Determine the (x, y) coordinate at the center of the cell enclosing the given text.  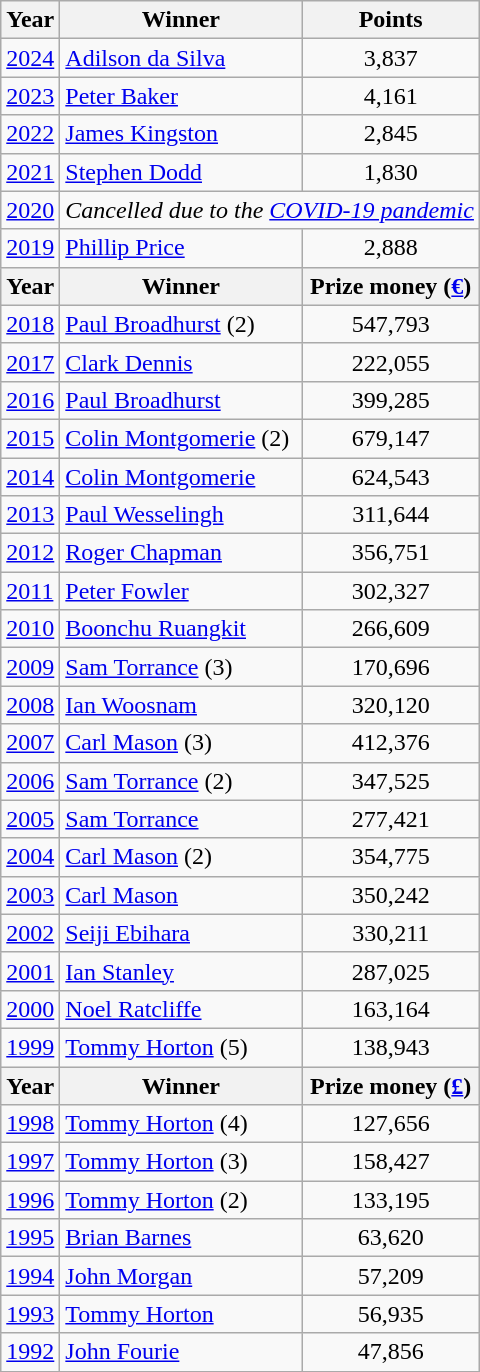
Paul Wesselingh (181, 515)
Ian Stanley (181, 971)
Carl Mason (2) (181, 857)
Sam Torrance (2) (181, 781)
412,376 (391, 743)
Sam Torrance (3) (181, 667)
2023 (30, 96)
399,285 (391, 400)
63,620 (391, 1238)
2,845 (391, 134)
354,775 (391, 857)
Paul Broadhurst (181, 400)
1994 (30, 1276)
2000 (30, 1009)
350,242 (391, 895)
Brian Barnes (181, 1238)
Seiji Ebihara (181, 933)
2013 (30, 515)
Boonchu Ruangkit (181, 629)
2012 (30, 553)
Sam Torrance (181, 819)
2004 (30, 857)
2019 (30, 248)
Tommy Horton (2) (181, 1200)
4,161 (391, 96)
138,943 (391, 1047)
277,421 (391, 819)
127,656 (391, 1124)
1993 (30, 1314)
2006 (30, 781)
2010 (30, 629)
Tommy Horton (5) (181, 1047)
Clark Dennis (181, 362)
1,830 (391, 172)
57,209 (391, 1276)
266,609 (391, 629)
Colin Montgomerie (2) (181, 438)
2005 (30, 819)
1995 (30, 1238)
311,644 (391, 515)
Colin Montgomerie (181, 477)
Phillip Price (181, 248)
2016 (30, 400)
Carl Mason (3) (181, 743)
Prize money (£) (391, 1085)
356,751 (391, 553)
2017 (30, 362)
Cancelled due to the COVID-19 pandemic (270, 210)
320,120 (391, 705)
2007 (30, 743)
170,696 (391, 667)
Points (391, 20)
Adilson da Silva (181, 58)
2003 (30, 895)
1997 (30, 1162)
Ian Woosnam (181, 705)
1998 (30, 1124)
1996 (30, 1200)
Peter Fowler (181, 591)
Roger Chapman (181, 553)
56,935 (391, 1314)
3,837 (391, 58)
Prize money (€) (391, 286)
1992 (30, 1352)
302,327 (391, 591)
330,211 (391, 933)
347,525 (391, 781)
Stephen Dodd (181, 172)
2002 (30, 933)
2,888 (391, 248)
Peter Baker (181, 96)
624,543 (391, 477)
2014 (30, 477)
287,025 (391, 971)
2001 (30, 971)
Carl Mason (181, 895)
2018 (30, 324)
2022 (30, 134)
133,195 (391, 1200)
2011 (30, 591)
1999 (30, 1047)
John Fourie (181, 1352)
2024 (30, 58)
2008 (30, 705)
2021 (30, 172)
679,147 (391, 438)
Tommy Horton (3) (181, 1162)
2015 (30, 438)
222,055 (391, 362)
163,164 (391, 1009)
James Kingston (181, 134)
158,427 (391, 1162)
547,793 (391, 324)
Tommy Horton (181, 1314)
John Morgan (181, 1276)
Noel Ratcliffe (181, 1009)
2020 (30, 210)
Tommy Horton (4) (181, 1124)
Paul Broadhurst (2) (181, 324)
2009 (30, 667)
47,856 (391, 1352)
